Identify which cell holds the provided text, then report its [x, y] central coordinate. 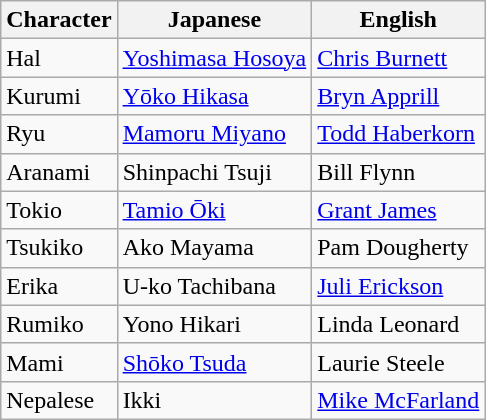
Erika [59, 286]
Yono Hikari [214, 324]
Grant James [398, 210]
Laurie Steele [398, 362]
Rumiko [59, 324]
Hal [59, 58]
Nepalese [59, 400]
Juli Erickson [398, 286]
U-ko Tachibana [214, 286]
Aranami [59, 172]
Shōko Tsuda [214, 362]
Linda Leonard [398, 324]
Shinpachi Tsuji [214, 172]
Japanese [214, 20]
Ryu [59, 134]
Mike McFarland [398, 400]
Pam Dougherty [398, 248]
Bryn Apprill [398, 96]
Tsukiko [59, 248]
Tokio [59, 210]
Bill Flynn [398, 172]
Mami [59, 362]
Mamoru Miyano [214, 134]
Yōko Hikasa [214, 96]
English [398, 20]
Tamio Ōki [214, 210]
Yoshimasa Hosoya [214, 58]
Kurumi [59, 96]
Ako Mayama [214, 248]
Chris Burnett [398, 58]
Todd Haberkorn [398, 134]
Ikki [214, 400]
Character [59, 20]
